Find where the given text appears and provide that cell's center as (X, Y) coordinate. 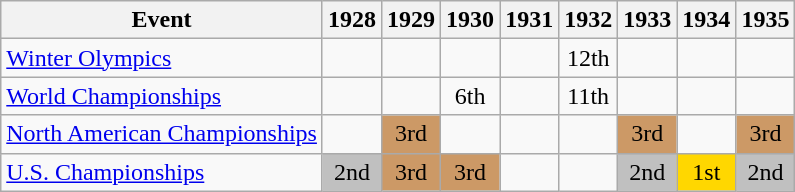
12th (588, 58)
1st (706, 172)
1928 (352, 20)
World Championships (162, 96)
Event (162, 20)
1935 (766, 20)
U.S. Championships (162, 172)
1929 (412, 20)
1933 (648, 20)
1931 (530, 20)
11th (588, 96)
1930 (470, 20)
North American Championships (162, 134)
Winter Olympics (162, 58)
1934 (706, 20)
6th (470, 96)
1932 (588, 20)
